For the text-containing cell, return its midpoint in [X, Y] coordinate format. 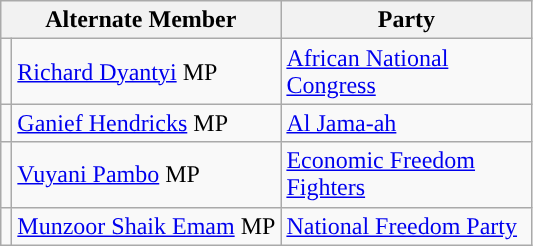
Richard Dyantyi MP [146, 72]
Ganief Hendricks MP [146, 123]
Al Jama-ah [406, 123]
Munzoor Shaik Emam MP [146, 226]
Economic Freedom Fighters [406, 174]
Party [406, 20]
Alternate Member [141, 20]
Vuyani Pambo MP [146, 174]
African National Congress [406, 72]
National Freedom Party [406, 226]
